Search for the cell housing the specified text and yield its [X, Y] center coordinate. 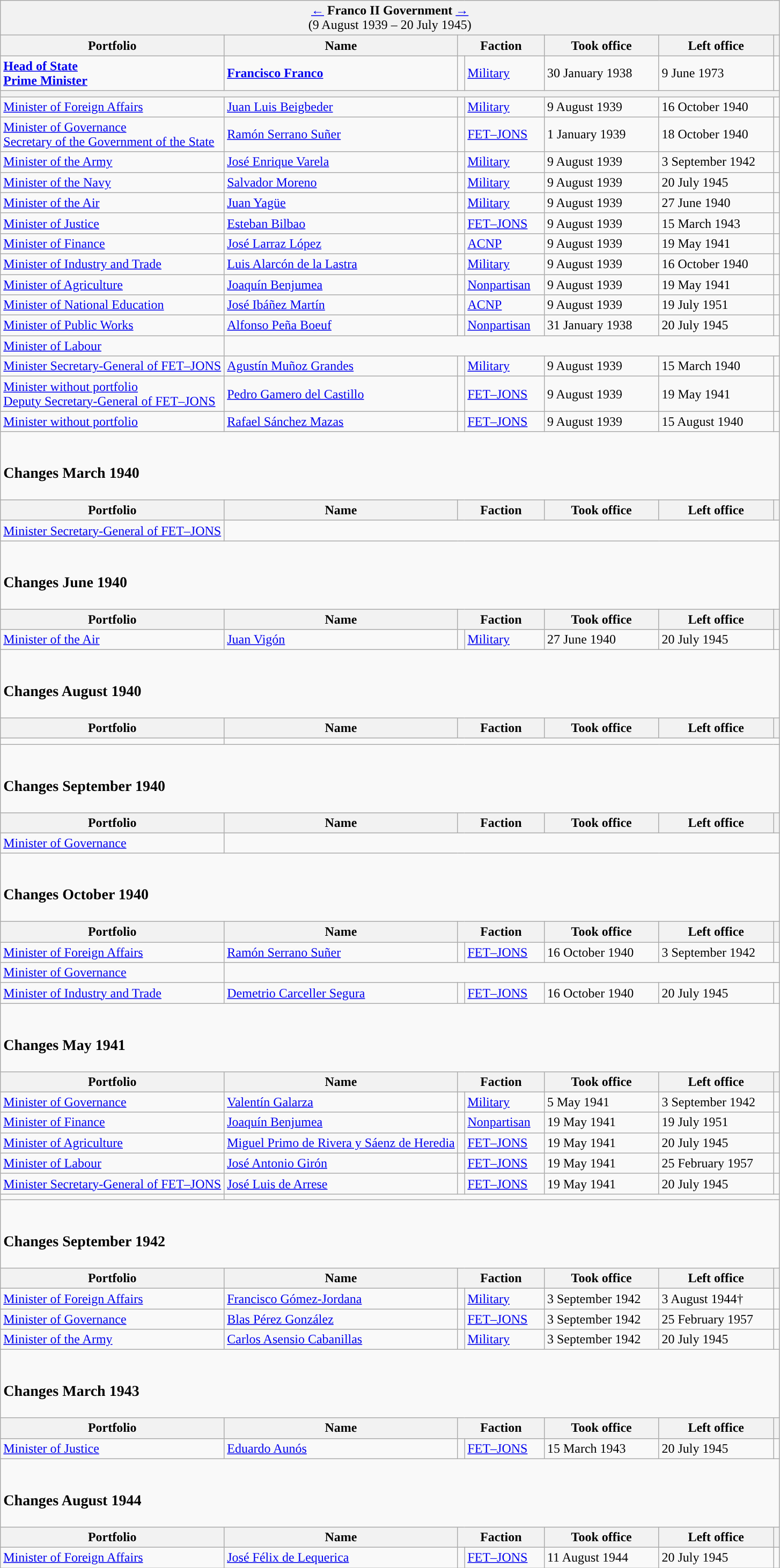
Changes August 1944 [390, 1493]
5 May 1941 [601, 1102]
Juan Yagüe [341, 203]
Esteban Bilbao [341, 223]
Minister of GovernanceSecretary of the Government of the State [113, 134]
José Larraz López [341, 243]
Valentín Galarza [341, 1102]
Carlos Asensio Cabanillas [341, 1340]
Miguel Primo de Rivera y Sáenz de Heredia [341, 1143]
Blas Pérez González [341, 1319]
Luis Alarcón de la Lastra [341, 264]
9 June 1973 [716, 73]
Minister of National Education [113, 305]
Pedro Gamero del Castillo [341, 394]
Demetrio Carceller Segura [341, 993]
Head of StatePrime Minister [113, 73]
José Enrique Varela [341, 162]
15 August 1940 [716, 421]
Juan Vigón [341, 640]
Changes May 1941 [390, 1037]
30 January 1938 [601, 73]
Alfonso Peña Boeuf [341, 326]
Francisco Gómez-Jordana [341, 1299]
Changes June 1940 [390, 575]
Changes March 1940 [390, 465]
← Franco II Government →(9 August 1939 – 20 July 1945) [390, 18]
José Ibáñez Martín [341, 305]
Minister without portfolioDeputy Secretary-General of FET–JONS [113, 394]
José Luis de Arrese [341, 1184]
1 January 1939 [601, 134]
Changes August 1940 [390, 684]
Rafael Sánchez Mazas [341, 421]
José Félix de Lequerica [341, 1558]
José Antonio Girón [341, 1163]
Changes September 1942 [390, 1233]
11 August 1944 [601, 1558]
Agustín Muñoz Grandes [341, 366]
31 January 1938 [601, 326]
Minister without portfolio [113, 421]
Eduardo Aunós [341, 1448]
Juan Luis Beigbeder [341, 107]
Minister of Public Works [113, 326]
Francisco Franco [341, 73]
15 March 1940 [716, 366]
Changes September 1940 [390, 779]
Minister of the Navy [113, 182]
18 October 1940 [716, 134]
Changes October 1940 [390, 887]
Salvador Moreno [341, 182]
3 August 1944† [716, 1299]
Changes March 1943 [390, 1384]
